From the cell containing the given text, extract its center point as (X, Y) coordinate. 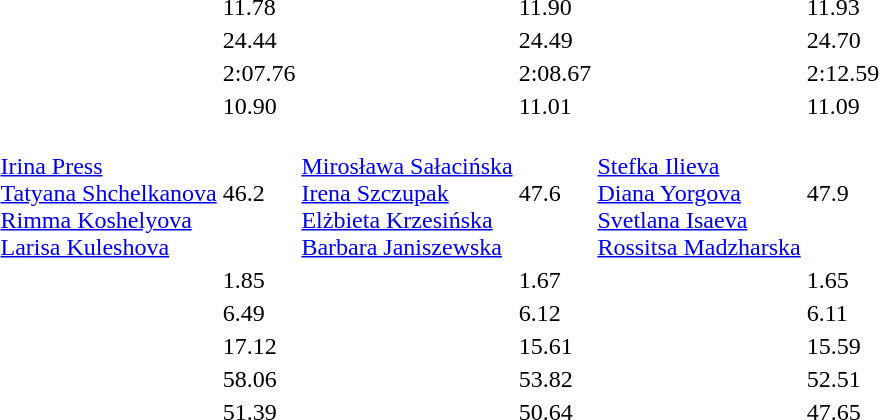
1.67 (555, 280)
17.12 (259, 346)
6.12 (555, 313)
Mirosława SałacińskaIrena SzczupakElżbieta KrzesińskaBarbara Janiszewska (407, 193)
1.85 (259, 280)
46.2 (259, 193)
15.61 (555, 346)
6.49 (259, 313)
24.44 (259, 40)
58.06 (259, 379)
24.49 (555, 40)
10.90 (259, 106)
2:07.76 (259, 73)
Stefka IlievaDiana YorgovaSvetlana IsaevaRossitsa Madzharska (699, 193)
2:08.67 (555, 73)
11.01 (555, 106)
47.6 (555, 193)
53.82 (555, 379)
